Locate the cell with the specified text and output its (x, y) center coordinate. 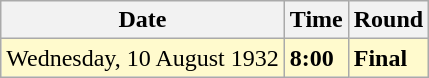
Final (388, 58)
Round (388, 20)
Date (143, 20)
8:00 (316, 58)
Wednesday, 10 August 1932 (143, 58)
Time (316, 20)
